Capture the cell that displays the provided text and extract its [X, Y] central coordinate. 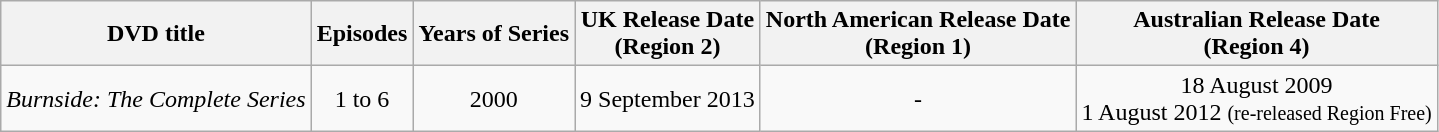
Australian Release Date(Region 4) [1256, 34]
Burnside: The Complete Series [156, 98]
1 to 6 [362, 98]
UK Release Date(Region 2) [668, 34]
18 August 2009 1 August 2012 (re-released Region Free) [1256, 98]
- [918, 98]
2000 [494, 98]
9 September 2013 [668, 98]
North American Release Date(Region 1) [918, 34]
Years of Series [494, 34]
DVD title [156, 34]
Episodes [362, 34]
